Output the [x, y] coordinate of the center of the cell containing the given text.  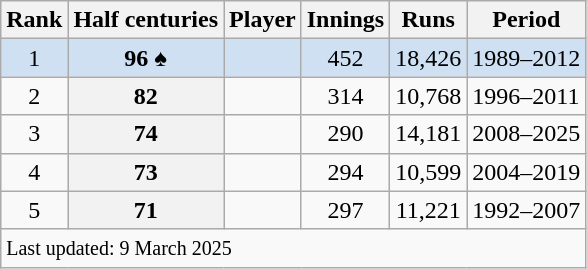
96 ♠ [146, 58]
4 [34, 172]
18,426 [428, 58]
297 [345, 210]
1996–2011 [526, 96]
2 [34, 96]
1 [34, 58]
1992–2007 [526, 210]
11,221 [428, 210]
10,768 [428, 96]
314 [345, 96]
Last updated: 9 March 2025 [294, 248]
73 [146, 172]
290 [345, 134]
3 [34, 134]
452 [345, 58]
82 [146, 96]
14,181 [428, 134]
Period [526, 20]
2004–2019 [526, 172]
10,599 [428, 172]
74 [146, 134]
1989–2012 [526, 58]
294 [345, 172]
2008–2025 [526, 134]
Rank [34, 20]
Half centuries [146, 20]
71 [146, 210]
5 [34, 210]
Innings [345, 20]
Runs [428, 20]
Player [263, 20]
